Detect which cell encompasses the target text, then output its [X, Y] center coordinate. 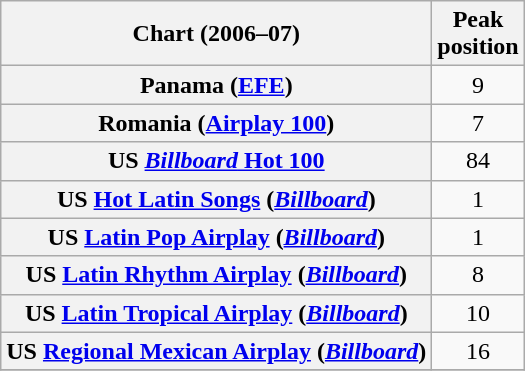
Chart (2006–07) [216, 34]
8 [478, 275]
16 [478, 351]
Peakposition [478, 34]
US Latin Rhythm Airplay (Billboard) [216, 275]
US Regional Mexican Airplay (Billboard) [216, 351]
US Billboard Hot 100 [216, 161]
9 [478, 85]
US Latin Tropical Airplay (Billboard) [216, 313]
US Latin Pop Airplay (Billboard) [216, 237]
7 [478, 123]
Panama (EFE) [216, 85]
US Hot Latin Songs (Billboard) [216, 199]
Romania (Airplay 100) [216, 123]
84 [478, 161]
10 [478, 313]
